For the text-containing cell, return its midpoint in [x, y] coordinate format. 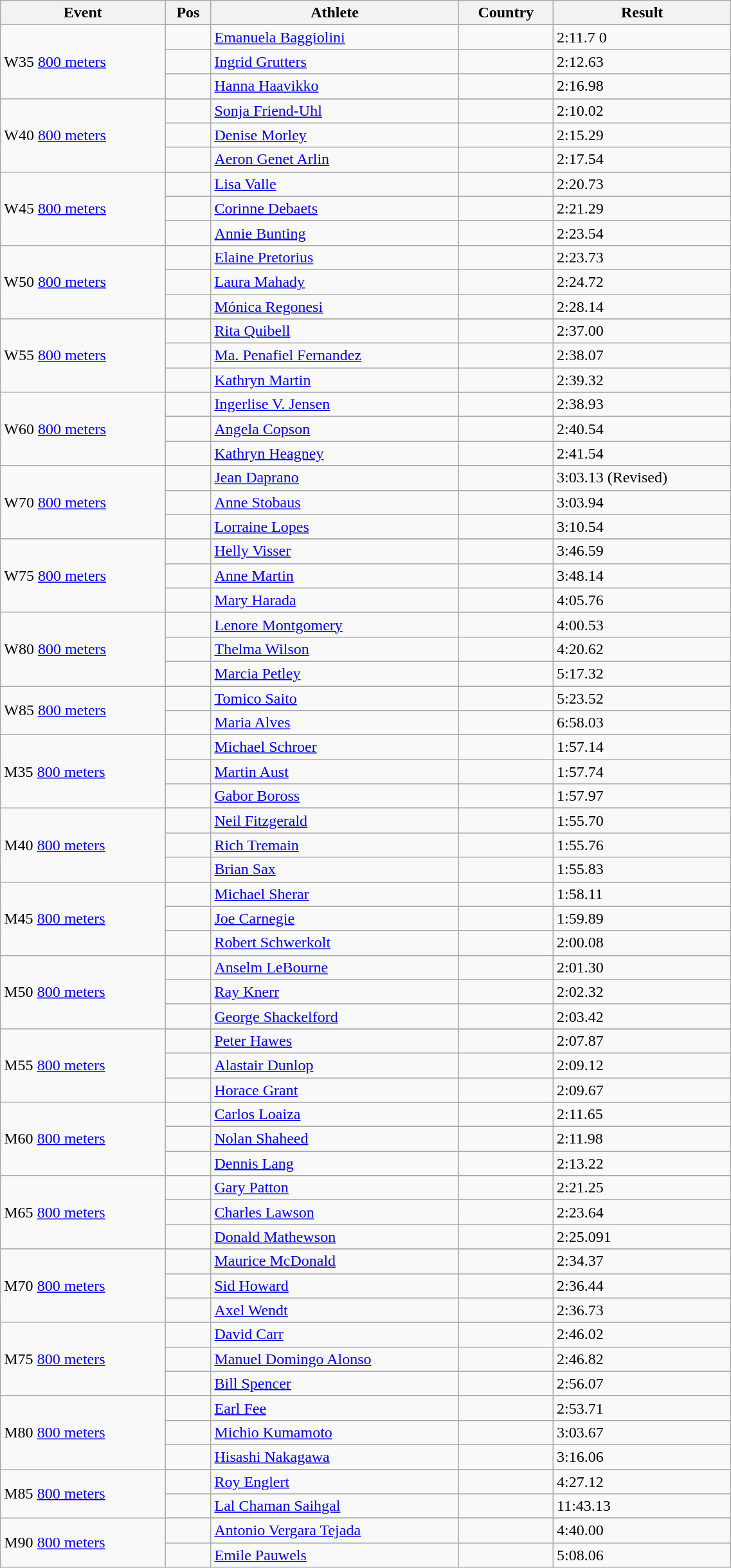
2:23.64 [642, 1212]
2:40.54 [642, 429]
2:46.82 [642, 1359]
2:38.07 [642, 356]
Result [642, 13]
Ingrid Grutters [334, 62]
Alastair Dunlop [334, 1065]
Athlete [334, 13]
Marcia Petley [334, 673]
2:21.29 [642, 208]
Charles Lawson [334, 1212]
Rich Tremain [334, 845]
Anselm LeBourne [334, 967]
Corinne Debaets [334, 208]
Hanna Haavikko [334, 86]
Lorraine Lopes [334, 527]
5:17.32 [642, 673]
Event [83, 13]
2:15.29 [642, 135]
3:16.06 [642, 1457]
Antonio Vergara Tejada [334, 1531]
W40 800 meters [83, 135]
George Shackelford [334, 1016]
1:57.14 [642, 747]
4:40.00 [642, 1531]
Lenore Montgomery [334, 624]
2:09.67 [642, 1090]
Earl Fee [334, 1408]
M80 800 meters [83, 1432]
Tomico Saito [334, 698]
Joe Carnegie [334, 918]
1:57.97 [642, 796]
2:02.32 [642, 992]
Bill Spencer [334, 1383]
1:55.83 [642, 870]
5:23.52 [642, 698]
Emile Pauwels [334, 1555]
Lisa Valle [334, 184]
Martin Aust [334, 772]
2:24.72 [642, 282]
11:43.13 [642, 1506]
2:41.54 [642, 453]
Gary Patton [334, 1188]
Angela Copson [334, 429]
2:23.54 [642, 233]
Elaine Pretorius [334, 257]
6:58.03 [642, 723]
4:00.53 [642, 624]
Country [506, 13]
1:58.11 [642, 894]
Pos [188, 13]
4:27.12 [642, 1481]
2:38.93 [642, 405]
2:17.54 [642, 160]
Annie Bunting [334, 233]
Denise Morley [334, 135]
Kathryn Martin [334, 380]
W70 800 meters [83, 502]
Dennis Lang [334, 1163]
2:37.00 [642, 331]
2:12.63 [642, 62]
3:03.13 (Revised) [642, 478]
W45 800 meters [83, 208]
2:34.37 [642, 1261]
2:25.091 [642, 1237]
2:20.73 [642, 184]
2:36.44 [642, 1286]
3:03.94 [642, 502]
2:11.65 [642, 1115]
M35 800 meters [83, 772]
3:10.54 [642, 527]
5:08.06 [642, 1555]
M60 800 meters [83, 1139]
Maurice McDonald [334, 1261]
Helly Visser [334, 551]
Axel Wendt [334, 1310]
1:55.76 [642, 845]
W85 800 meters [83, 710]
2:36.73 [642, 1310]
2:11.98 [642, 1139]
Lal Chaman Saihgal [334, 1506]
Horace Grant [334, 1090]
Anne Stobaus [334, 502]
3:46.59 [642, 551]
M40 800 meters [83, 845]
M45 800 meters [83, 918]
Kathryn Heagney [334, 453]
2:11.7 0 [642, 37]
2:01.30 [642, 967]
2:00.08 [642, 943]
M85 800 meters [83, 1493]
1:59.89 [642, 918]
Aeron Genet Arlin [334, 160]
David Carr [334, 1335]
Robert Schwerkolt [334, 943]
Thelma Wilson [334, 649]
Michio Kumamoto [334, 1432]
Neil Fitzgerald [334, 821]
Maria Alves [334, 723]
Michael Schroer [334, 747]
Manuel Domingo Alonso [334, 1359]
2:46.02 [642, 1335]
4:20.62 [642, 649]
Ray Knerr [334, 992]
Donald Mathewson [334, 1237]
2:16.98 [642, 86]
Anne Martin [334, 576]
M55 800 meters [83, 1065]
W80 800 meters [83, 649]
M75 800 meters [83, 1359]
4:05.76 [642, 600]
2:13.22 [642, 1163]
Mónica Regonesi [334, 307]
W60 800 meters [83, 429]
Sid Howard [334, 1286]
Emanuela Baggiolini [334, 37]
M65 800 meters [83, 1212]
1:55.70 [642, 821]
2:28.14 [642, 307]
W35 800 meters [83, 62]
2:23.73 [642, 257]
W75 800 meters [83, 576]
1:57.74 [642, 772]
2:39.32 [642, 380]
3:03.67 [642, 1432]
2:10.02 [642, 111]
Ingerlise V. Jensen [334, 405]
3:48.14 [642, 576]
M70 800 meters [83, 1286]
2:21.25 [642, 1188]
Peter Hawes [334, 1041]
Roy Englert [334, 1481]
Ma. Penafiel Fernandez [334, 356]
Hisashi Nakagawa [334, 1457]
W55 800 meters [83, 356]
W50 800 meters [83, 282]
Gabor Boross [334, 796]
Carlos Loaiza [334, 1115]
2:09.12 [642, 1065]
Michael Sherar [334, 894]
Laura Mahady [334, 282]
2:56.07 [642, 1383]
M50 800 meters [83, 992]
Jean Daprano [334, 478]
M90 800 meters [83, 1543]
Rita Quibell [334, 331]
Brian Sax [334, 870]
2:53.71 [642, 1408]
2:07.87 [642, 1041]
Sonja Friend-Uhl [334, 111]
Nolan Shaheed [334, 1139]
2:03.42 [642, 1016]
Mary Harada [334, 600]
